Determine the [X, Y] coordinate at the center of the cell enclosing the given text.  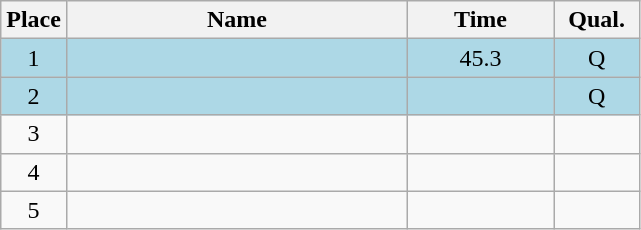
45.3 [481, 58]
2 [34, 96]
Qual. [597, 20]
Time [481, 20]
Name [236, 20]
3 [34, 134]
4 [34, 172]
Place [34, 20]
5 [34, 210]
1 [34, 58]
